Provide the [X, Y] coordinate of the cell's center where the given text is located.  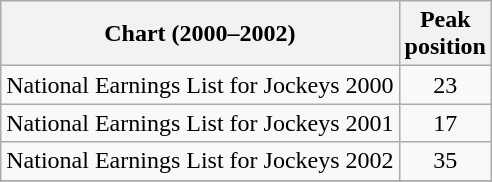
National Earnings List for Jockeys 2000 [200, 85]
17 [445, 123]
Peakposition [445, 34]
35 [445, 161]
National Earnings List for Jockeys 2001 [200, 123]
23 [445, 85]
Chart (2000–2002) [200, 34]
National Earnings List for Jockeys 2002 [200, 161]
